Detect which cell encompasses the target text, then output its (x, y) center coordinate. 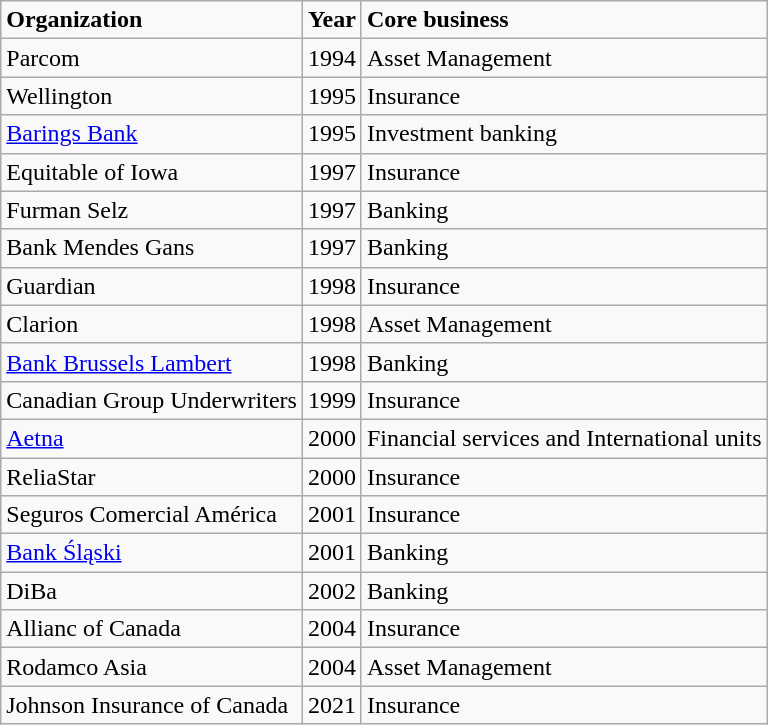
Allianc of Canada (152, 629)
2021 (332, 705)
Bank Brussels Lambert (152, 362)
Parcom (152, 58)
Furman Selz (152, 210)
Aetna (152, 438)
Financial services and International units (564, 438)
DiBa (152, 591)
Rodamco Asia (152, 667)
Wellington (152, 96)
2002 (332, 591)
1999 (332, 400)
Johnson Insurance of Canada (152, 705)
Organization (152, 20)
Investment banking (564, 134)
ReliaStar (152, 477)
Seguros Comercial América (152, 515)
Barings Bank (152, 134)
Bank Mendes Gans (152, 248)
Year (332, 20)
Guardian (152, 286)
Canadian Group Underwriters (152, 400)
1994 (332, 58)
Core business (564, 20)
Equitable of Iowa (152, 172)
Bank Śląski (152, 553)
Clarion (152, 324)
